Find where the given text appears and provide that cell's center as [X, Y] coordinate. 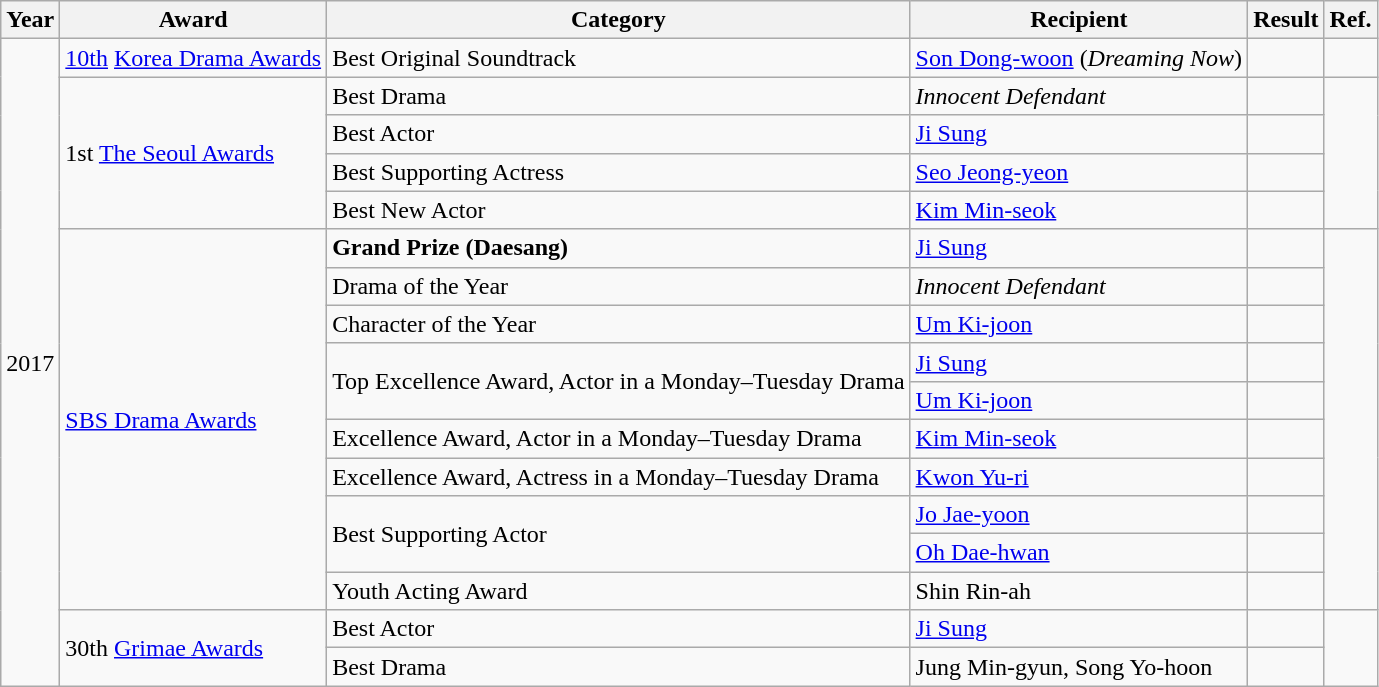
Best Supporting Actress [618, 172]
Jung Min-gyun, Song Yo-hoon [1079, 667]
Ref. [1350, 20]
2017 [30, 362]
Jo Jae-yoon [1079, 515]
Category [618, 20]
Character of the Year [618, 324]
Drama of the Year [618, 286]
SBS Drama Awards [194, 420]
Top Excellence Award, Actor in a Monday–Tuesday Drama [618, 381]
1st The Seoul Awards [194, 153]
30th Grimae Awards [194, 648]
Year [30, 20]
Award [194, 20]
Excellence Award, Actor in a Monday–Tuesday Drama [618, 438]
Kwon Yu-ri [1079, 477]
Youth Acting Award [618, 591]
Best New Actor [618, 210]
Oh Dae-hwan [1079, 553]
Excellence Award, Actress in a Monday–Tuesday Drama [618, 477]
10th Korea Drama Awards [194, 58]
Seo Jeong-yeon [1079, 172]
Result [1286, 20]
Best Original Soundtrack [618, 58]
Shin Rin-ah [1079, 591]
Grand Prize (Daesang) [618, 248]
Best Supporting Actor [618, 534]
Recipient [1079, 20]
Son Dong-woon (Dreaming Now) [1079, 58]
